Extract the (X, Y) coordinate from the center of the cell holding the provided text.  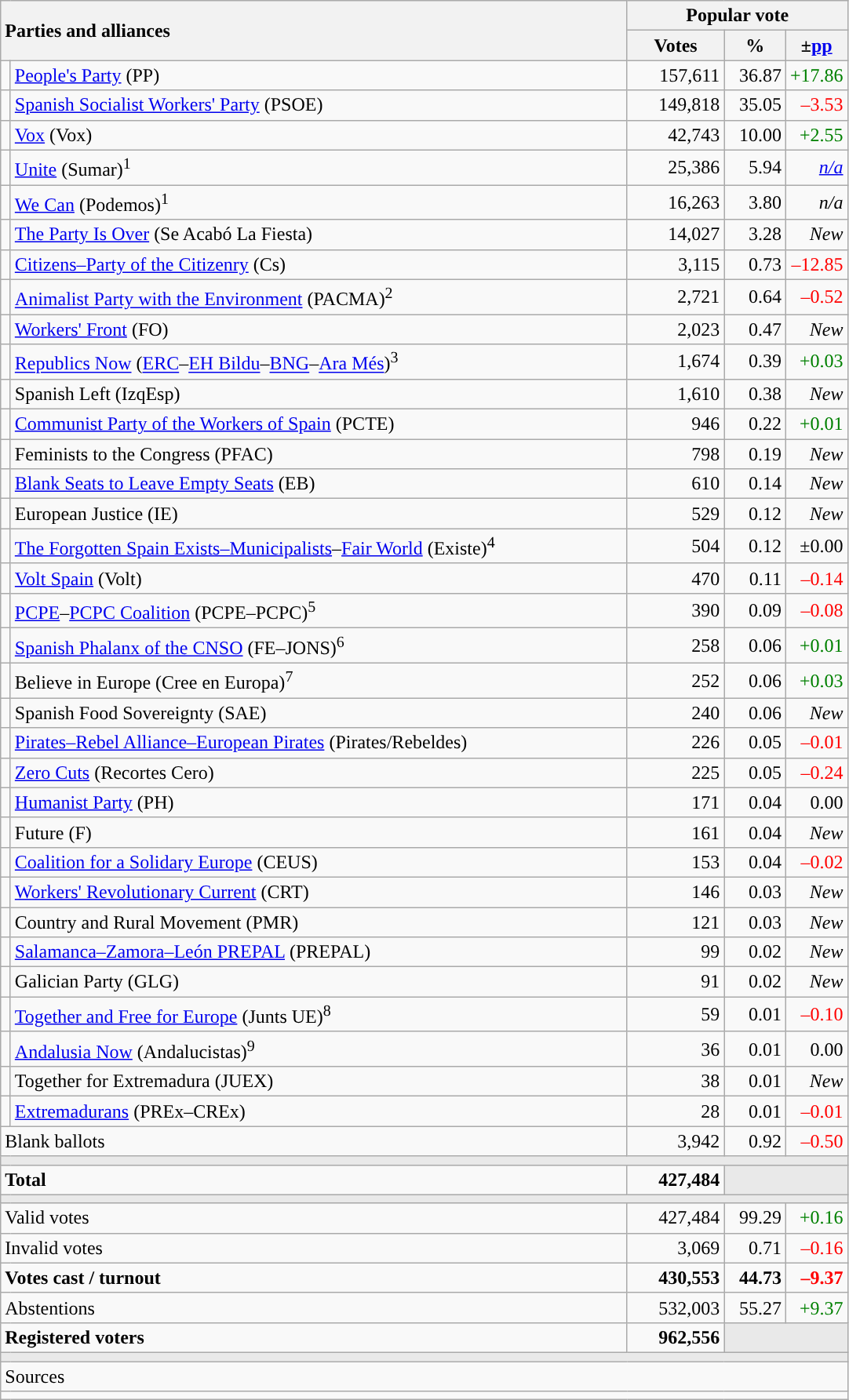
Registered voters (314, 1337)
0.47 (755, 329)
2,721 (676, 296)
Galician Party (GLG) (319, 982)
99.29 (755, 1218)
0.39 (755, 362)
European Justice (IE) (319, 514)
Country and Rural Movement (PMR) (319, 922)
Animalist Party with the Environment (PACMA)2 (319, 296)
157,611 (676, 75)
946 (676, 424)
±pp (816, 45)
0.38 (755, 394)
226 (676, 743)
0.22 (755, 424)
Humanist Party (PH) (319, 802)
225 (676, 773)
Popular vote (738, 16)
Spanish Phalanx of the CNSO (FE–JONS)6 (319, 646)
±0.00 (816, 546)
We Can (Podemos)1 (319, 202)
+9.37 (816, 1307)
Blank ballots (314, 1141)
55.27 (755, 1307)
470 (676, 578)
Valid votes (314, 1218)
Feminists to the Congress (PFAC) (319, 454)
1,674 (676, 362)
Together and Free for Europe (Junts UE)8 (319, 1015)
35.05 (755, 105)
25,386 (676, 168)
Votes (676, 45)
0.09 (755, 610)
% (755, 45)
–0.10 (816, 1015)
99 (676, 952)
The Party Is Over (Se Acabó La Fiesta) (319, 235)
Blank Seats to Leave Empty Seats (EB) (319, 484)
3,115 (676, 264)
10.00 (755, 135)
532,003 (676, 1307)
Unite (Sumar)1 (319, 168)
0.11 (755, 578)
Spanish Food Sovereignty (SAE) (319, 713)
252 (676, 681)
Spanish Socialist Workers' Party (PSOE) (319, 105)
0.64 (755, 296)
0.19 (755, 454)
–0.50 (816, 1141)
390 (676, 610)
Parties and alliances (314, 31)
Extremadurans (PREx–CREx) (319, 1111)
Invalid votes (314, 1248)
962,556 (676, 1337)
Salamanca–Zamora–León PREPAL (PREPAL) (319, 952)
258 (676, 646)
Andalusia Now (Andalucistas)9 (319, 1049)
–0.24 (816, 773)
36 (676, 1049)
–12.85 (816, 264)
The Forgotten Spain Exists–Municipalists–Fair World (Existe)4 (319, 546)
+17.86 (816, 75)
430,553 (676, 1278)
Citizens–Party of the Citizenry (Cs) (319, 264)
28 (676, 1111)
5.94 (755, 168)
Abstentions (314, 1307)
59 (676, 1015)
0.92 (755, 1141)
Republics Now (ERC–EH Bildu–BNG–Ara Més)3 (319, 362)
Votes cast / turnout (314, 1278)
Sources (424, 1376)
3,069 (676, 1248)
2,023 (676, 329)
Total (314, 1180)
–9.37 (816, 1278)
798 (676, 454)
PCPE–PCPC Coalition (PCPE–PCPC)5 (319, 610)
Together for Extremadura (JUEX) (319, 1082)
504 (676, 546)
People's Party (PP) (319, 75)
Coalition for a Solidary Europe (CEUS) (319, 862)
36.87 (755, 75)
240 (676, 713)
Volt Spain (Volt) (319, 578)
+0.16 (816, 1218)
529 (676, 514)
Communist Party of the Workers of Spain (PCTE) (319, 424)
161 (676, 832)
1,610 (676, 394)
Workers' Revolutionary Current (CRT) (319, 892)
91 (676, 982)
149,818 (676, 105)
146 (676, 892)
610 (676, 484)
Believe in Europe (Cree en Europa)7 (319, 681)
38 (676, 1082)
+2.55 (816, 135)
0.14 (755, 484)
14,027 (676, 235)
44.73 (755, 1278)
–0.52 (816, 296)
Vox (Vox) (319, 135)
3.28 (755, 235)
–0.16 (816, 1248)
–3.53 (816, 105)
171 (676, 802)
–0.02 (816, 862)
Zero Cuts (Recortes Cero) (319, 773)
0.71 (755, 1248)
3,942 (676, 1141)
Future (F) (319, 832)
–0.08 (816, 610)
Pirates–Rebel Alliance–European Pirates (Pirates/Rebeldes) (319, 743)
153 (676, 862)
0.73 (755, 264)
Workers' Front (FO) (319, 329)
3.80 (755, 202)
Spanish Left (IzqEsp) (319, 394)
121 (676, 922)
–0.14 (816, 578)
42,743 (676, 135)
16,263 (676, 202)
